Determine the [X, Y] coordinate at the center of the cell enclosing the given text.  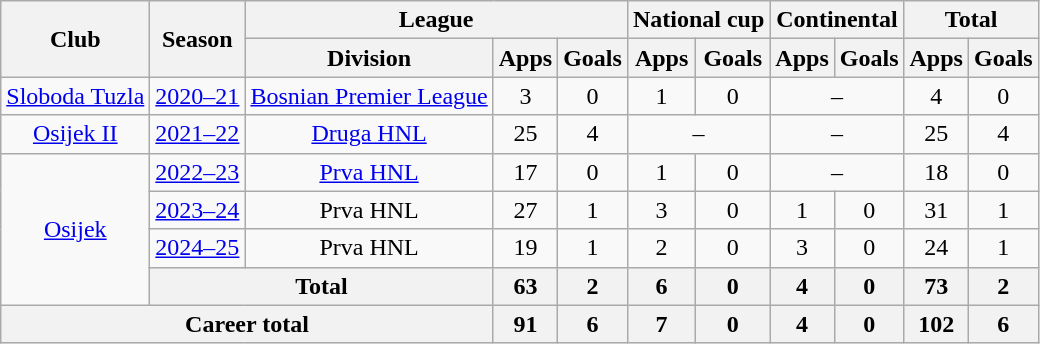
2021–22 [198, 134]
2023–24 [198, 210]
2022–23 [198, 172]
19 [525, 248]
League [436, 20]
2020–21 [198, 96]
18 [936, 172]
Division [369, 58]
Druga HNL [369, 134]
Sloboda Tuzla [76, 96]
17 [525, 172]
63 [525, 286]
31 [936, 210]
7 [661, 324]
27 [525, 210]
24 [936, 248]
Career total [247, 324]
102 [936, 324]
Club [76, 39]
91 [525, 324]
73 [936, 286]
National cup [698, 20]
Osijek [76, 229]
Osijek II [76, 134]
2024–25 [198, 248]
Continental [837, 20]
Bosnian Premier League [369, 96]
Season [198, 39]
